Determine the (x, y) coordinate at the center of the cell enclosing the given text.  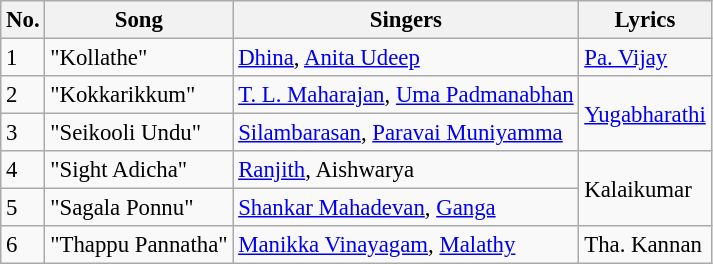
4 (23, 170)
Song (139, 20)
No. (23, 20)
Kalaikumar (645, 188)
"Thappu Pannatha" (139, 245)
Ranjith, Aishwarya (406, 170)
3 (23, 133)
"Sagala Ponnu" (139, 208)
Pa. Vijay (645, 58)
Lyrics (645, 20)
1 (23, 58)
Manikka Vinayagam, Malathy (406, 245)
Singers (406, 20)
"Kollathe" (139, 58)
Dhina, Anita Udeep (406, 58)
Yugabharathi (645, 114)
"Sight Adicha" (139, 170)
5 (23, 208)
2 (23, 95)
6 (23, 245)
Shankar Mahadevan, Ganga (406, 208)
Silambarasan, Paravai Muniyamma (406, 133)
Tha. Kannan (645, 245)
T. L. Maharajan, Uma Padmanabhan (406, 95)
"Kokkarikkum" (139, 95)
"Seikooli Undu" (139, 133)
